Locate the cell with the specified text and output its (X, Y) center coordinate. 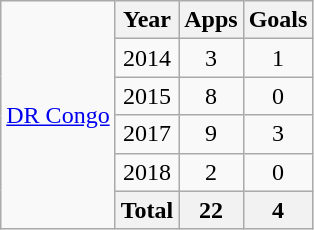
2015 (147, 96)
Apps (211, 20)
2017 (147, 134)
8 (211, 96)
2018 (147, 172)
Goals (278, 20)
DR Congo (58, 115)
2 (211, 172)
2014 (147, 58)
1 (278, 58)
4 (278, 210)
9 (211, 134)
22 (211, 210)
Total (147, 210)
Year (147, 20)
